Provide the (X, Y) coordinate of the cell's center where the given text is located.  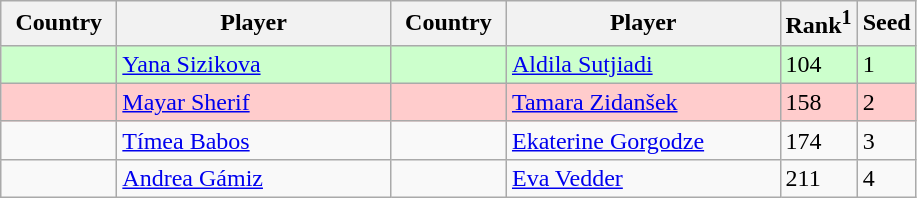
174 (818, 140)
2 (886, 102)
Andrea Gámiz (254, 178)
Aldila Sutjiadi (643, 64)
Mayar Sherif (254, 102)
Tímea Babos (254, 140)
3 (886, 140)
Tamara Zidanšek (643, 102)
Seed (886, 24)
Yana Sizikova (254, 64)
Rank1 (818, 24)
158 (818, 102)
4 (886, 178)
211 (818, 178)
Ekaterine Gorgodze (643, 140)
1 (886, 64)
104 (818, 64)
Eva Vedder (643, 178)
